For the text-containing cell, return its midpoint in [X, Y] coordinate format. 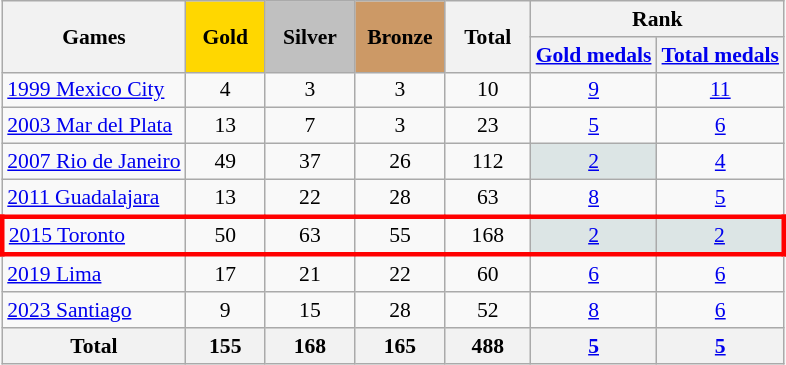
2003 Mar del Plata [94, 126]
49 [226, 162]
155 [226, 346]
Silver [310, 36]
2023 Santiago [94, 310]
37 [310, 162]
26 [400, 162]
1999 Mexico City [94, 90]
52 [488, 310]
Games [94, 36]
2011 Guadalajara [94, 198]
55 [400, 236]
2015 Toronto [94, 236]
Gold [226, 36]
11 [720, 90]
10 [488, 90]
23 [488, 126]
15 [310, 310]
Rank [658, 19]
7 [310, 126]
112 [488, 162]
488 [488, 346]
60 [488, 274]
21 [310, 274]
17 [226, 274]
165 [400, 346]
2019 Lima [94, 274]
Gold medals [594, 55]
Total medals [720, 55]
Bronze [400, 36]
2007 Rio de Janeiro [94, 162]
50 [226, 236]
